Return [x, y] of the center of cell containing provided text 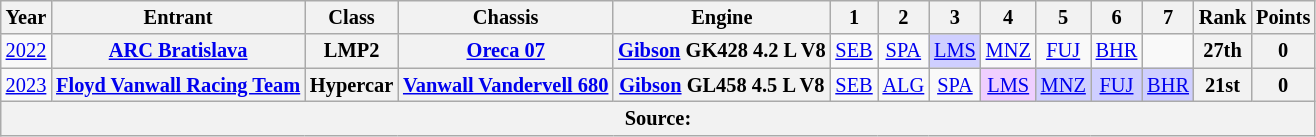
Class [352, 17]
Gibson GL458 4.5 L V8 [722, 85]
2023 [26, 85]
Source: [658, 118]
LMP2 [352, 51]
2 [904, 17]
5 [1064, 17]
Floyd Vanwall Racing Team [178, 85]
Gibson GK428 4.2 L V8 [722, 51]
Vanwall Vandervell 680 [506, 85]
Entrant [178, 17]
2022 [26, 51]
Engine [722, 17]
ARC Bratislava [178, 51]
21st [1222, 85]
7 [1168, 17]
Rank [1222, 17]
Oreca 07 [506, 51]
Chassis [506, 17]
27th [1222, 51]
3 [955, 17]
ALG [904, 85]
Year [26, 17]
Points [1283, 17]
Hypercar [352, 85]
4 [1008, 17]
6 [1117, 17]
1 [854, 17]
